Determine the (x, y) coordinate at the center of the cell enclosing the given text.  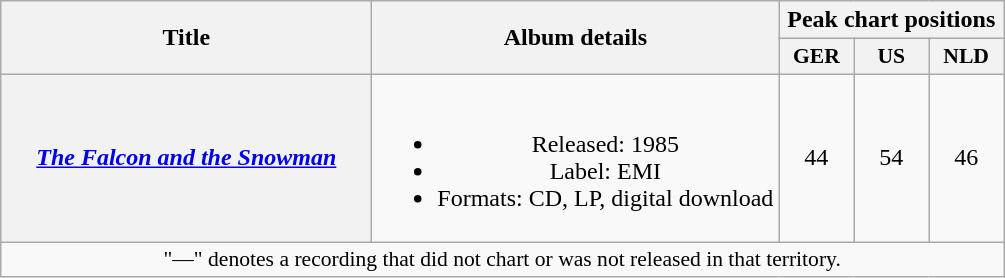
US (892, 57)
Title (186, 38)
54 (892, 158)
GER (816, 57)
"—" denotes a recording that did not chart or was not released in that territory. (502, 260)
Album details (576, 38)
NLD (966, 57)
Released: 1985Label: EMIFormats: CD, LP, digital download (576, 158)
46 (966, 158)
44 (816, 158)
The Falcon and the Snowman (186, 158)
Peak chart positions (892, 20)
